Search for the cell housing the specified text and yield its [x, y] center coordinate. 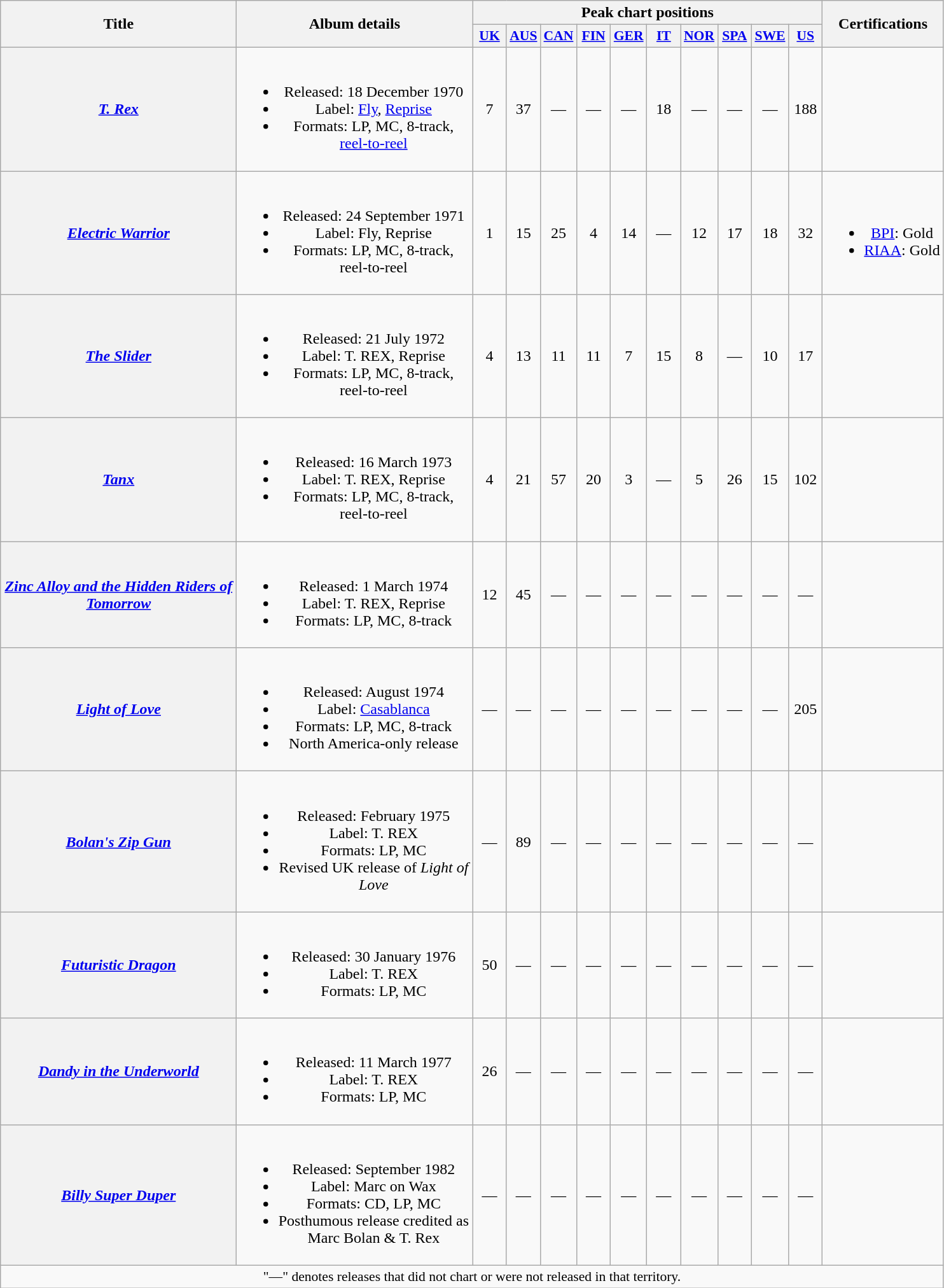
US [805, 36]
37 [523, 109]
Futuristic Dragon [118, 965]
57 [559, 480]
50 [490, 965]
Dandy in the Underworld [118, 1072]
1 [490, 232]
Album details [355, 24]
3 [628, 480]
5 [699, 480]
AUS [523, 36]
8 [699, 356]
Electric Warrior [118, 232]
Released: 24 September 1971Label: Fly, RepriseFormats: LP, MC, 8-track, reel-to-reel [355, 232]
Billy Super Duper [118, 1195]
CAN [559, 36]
Light of Love [118, 710]
89 [523, 841]
205 [805, 710]
"—" denotes releases that did not chart or were not released in that territory. [472, 1277]
FIN [593, 36]
20 [593, 480]
UK [490, 36]
Released: 1 March 1974Label: T. REX, RepriseFormats: LP, MC, 8-track [355, 594]
SWE [770, 36]
Peak chart positions [648, 13]
Released: 21 July 1972Label: T. REX, RepriseFormats: LP, MC, 8-track, reel-to-reel [355, 356]
Title [118, 24]
Bolan's Zip Gun [118, 841]
Released: 16 March 1973Label: T. REX, RepriseFormats: LP, MC, 8-track, reel-to-reel [355, 480]
Zinc Alloy and the Hidden Riders of Tomorrow [118, 594]
21 [523, 480]
The Slider [118, 356]
32 [805, 232]
10 [770, 356]
188 [805, 109]
SPA [734, 36]
Released: 18 December 1970Label: Fly, RepriseFormats: LP, MC, 8-track, reel-to-reel [355, 109]
13 [523, 356]
BPI: GoldRIAA: Gold [883, 232]
Certifications [883, 24]
Released: 11 March 1977Label: T. REXFormats: LP, MC [355, 1072]
Released: February 1975Label: T. REXFormats: LP, MCRevised UK release of Light of Love [355, 841]
102 [805, 480]
45 [523, 594]
GER [628, 36]
Released: August 1974Label: CasablancaFormats: LP, MC, 8-trackNorth America-only release [355, 710]
Released: September 1982Label: Marc on WaxFormats: CD, LP, MCPosthumous release credited as Marc Bolan & T. Rex [355, 1195]
IT [664, 36]
25 [559, 232]
NOR [699, 36]
14 [628, 232]
T. Rex [118, 109]
Released: 30 January 1976Label: T. REXFormats: LP, MC [355, 965]
Tanx [118, 480]
